Pinpoint the cell where the given text exists, returning its [X, Y] midpoint coordinate. 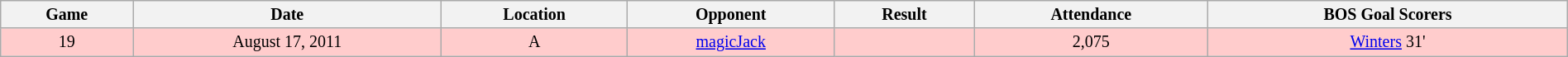
August 17, 2011 [288, 43]
Result [905, 15]
BOS Goal Scorers [1388, 15]
Winters 31' [1388, 43]
Attendance [1092, 15]
magicJack [731, 43]
Location [534, 15]
19 [67, 43]
Game [67, 15]
Date [288, 15]
2,075 [1092, 43]
Opponent [731, 15]
A [534, 43]
